Determine the (x, y) coordinate at the center of the cell enclosing the given text.  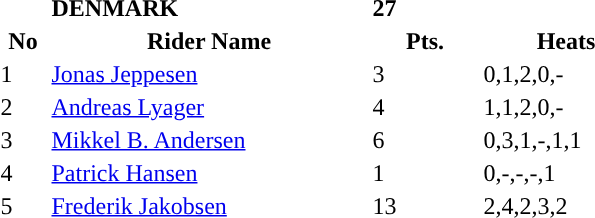
3 (425, 74)
1 (425, 173)
Pts. (425, 41)
6 (425, 140)
Rider Name (209, 41)
Mikkel B. Andersen (209, 140)
Jonas Jeppesen (209, 74)
Patrick Hansen (209, 173)
4 (425, 107)
Andreas Lyager (209, 107)
